Search for the cell housing the specified text and yield its [X, Y] center coordinate. 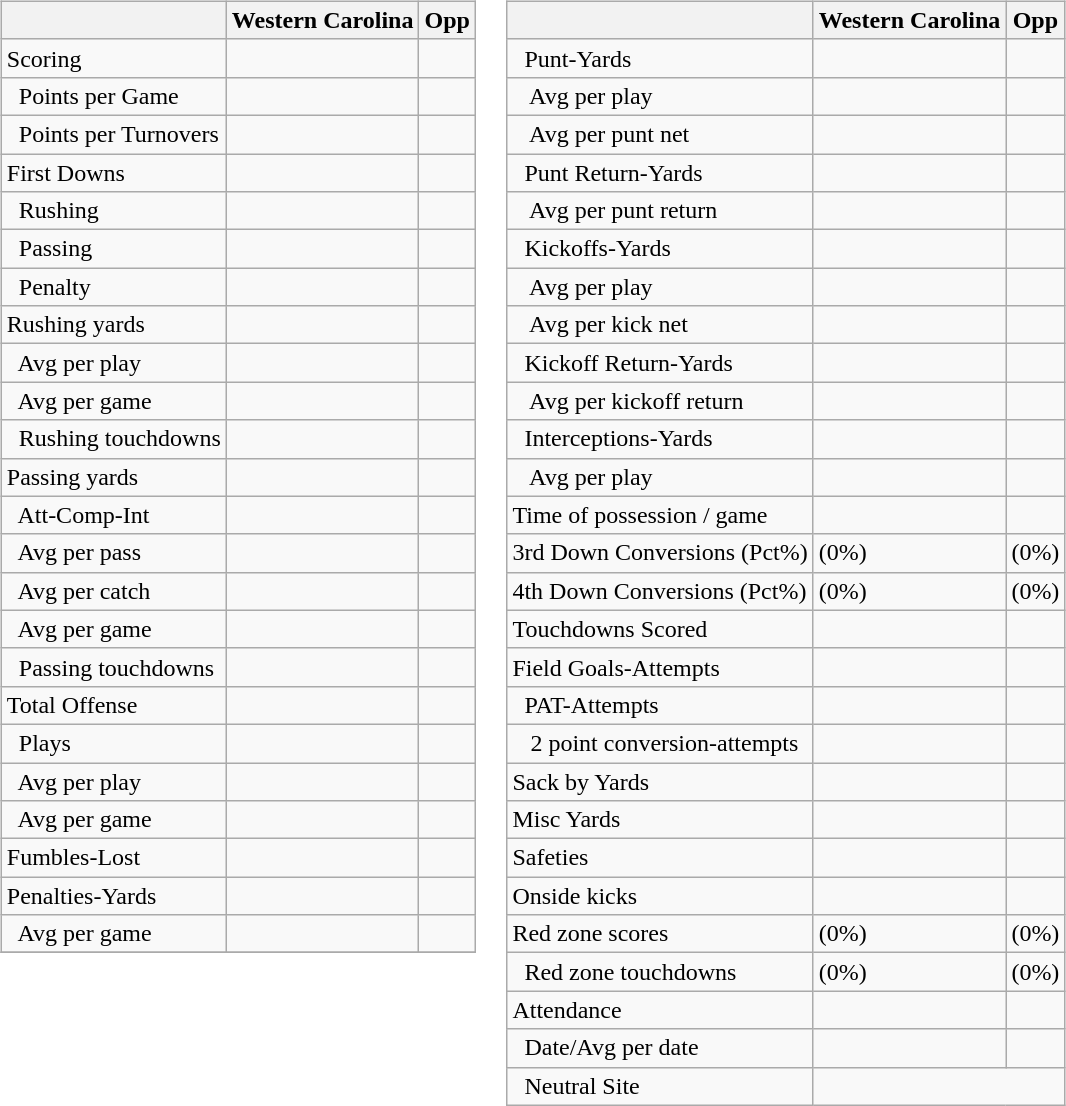
Points per Turnovers [114, 134]
Date/Avg per date [660, 1048]
Punt-Yards [660, 58]
Fumbles-Lost [114, 858]
4th Down Conversions (Pct%) [660, 591]
Safeties [660, 858]
Misc Yards [660, 820]
Punt Return-Yards [660, 173]
Att-Comp-Int [114, 515]
Avg per catch [114, 591]
Rushing yards [114, 325]
Kickoff Return-Yards [660, 363]
Sack by Yards [660, 781]
Attendance [660, 1010]
Avg per kick net [660, 325]
First Downs [114, 173]
Avg per punt net [660, 134]
Kickoffs-Yards [660, 249]
Points per Game [114, 96]
Passing [114, 249]
Avg per kickoff return [660, 401]
Penalty [114, 287]
Penalties-Yards [114, 896]
Plays [114, 743]
3rd Down Conversions (Pct%) [660, 553]
Red zone touchdowns [660, 972]
Passing yards [114, 477]
Scoring [114, 58]
Rushing touchdowns [114, 439]
Field Goals-Attempts [660, 667]
Red zone scores [660, 934]
Neutral Site [660, 1086]
Rushing [114, 211]
2 point conversion-attempts [660, 743]
Time of possession / game [660, 515]
Total Offense [114, 705]
Onside kicks [660, 896]
Touchdowns Scored [660, 629]
Interceptions-Yards [660, 439]
Passing touchdowns [114, 667]
Avg per pass [114, 553]
Avg per punt return [660, 211]
PAT-Attempts [660, 705]
